Identify which cell holds the provided text, then report its (x, y) central coordinate. 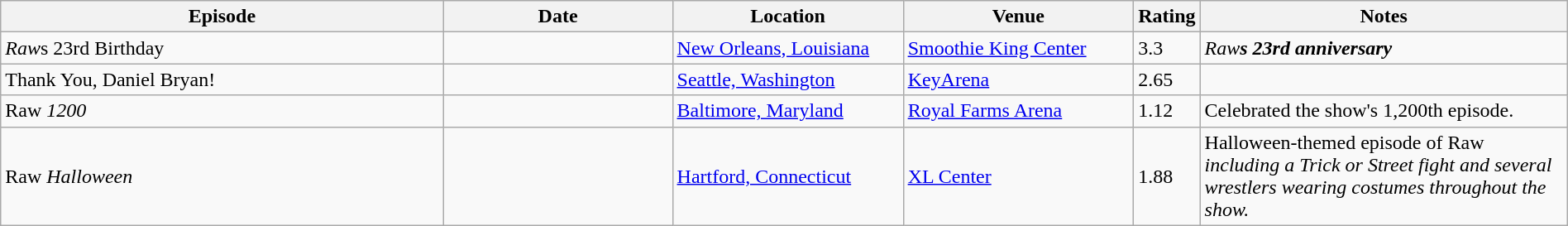
Episode (222, 17)
Raw 1200 (222, 111)
Venue (1019, 17)
1.12 (1167, 111)
New Orleans, Louisiana (787, 48)
Date (557, 17)
Notes (1384, 17)
3.3 (1167, 48)
Location (787, 17)
Raws 23rd Birthday (222, 48)
Thank You, Daniel Bryan! (222, 79)
Hartford, Connecticut (787, 176)
Baltimore, Maryland (787, 111)
Smoothie King Center (1019, 48)
XL Center (1019, 176)
Celebrated the show's 1,200th episode. (1384, 111)
Rating (1167, 17)
KeyArena (1019, 79)
Seattle, Washington (787, 79)
Raw Halloween (222, 176)
Royal Farms Arena (1019, 111)
2.65 (1167, 79)
Halloween-themed episode of Raw including a Trick or Street fight and several wrestlers wearing costumes throughout the show. (1384, 176)
1.88 (1167, 176)
Raws 23rd anniversary (1384, 48)
